Output the [x, y] coordinate of the center of the cell containing the given text.  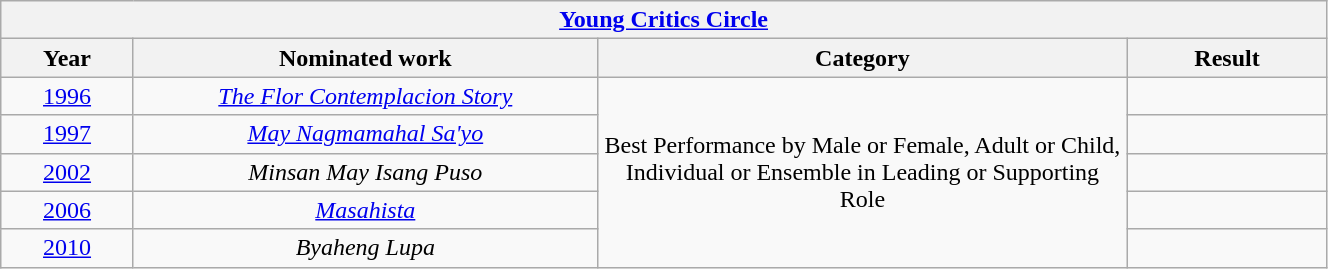
2006 [68, 210]
The Flor Contemplacion Story [365, 96]
Minsan May Isang Puso [365, 172]
May Nagmamahal Sa'yo [365, 134]
Young Critics Circle [664, 20]
1997 [68, 134]
Masahista [365, 210]
Byaheng Lupa [365, 248]
Year [68, 58]
1996 [68, 96]
Best Performance by Male or Female, Adult or Child, Individual or Ensemble in Leading or Supporting Role [862, 172]
Category [862, 58]
Nominated work [365, 58]
2010 [68, 248]
2002 [68, 172]
Result [1228, 58]
